For the text-containing cell, return its midpoint in (X, Y) coordinate format. 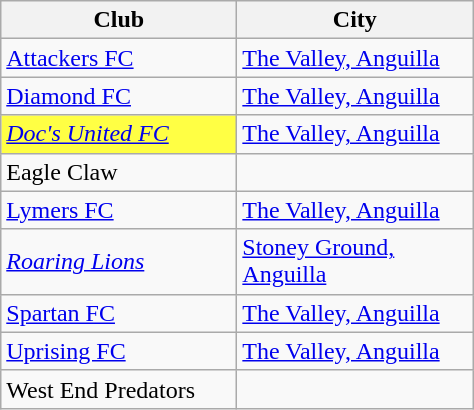
Stoney Ground, Anguilla (355, 262)
Spartan FC (119, 313)
Attackers FC (119, 58)
West End Predators (119, 389)
Diamond FC (119, 96)
Eagle Claw (119, 172)
Uprising FC (119, 351)
Club (119, 20)
City (355, 20)
Lymers FC (119, 210)
Roaring Lions (119, 262)
Doc's United FC (119, 134)
